Return (X, Y) of the center of cell containing provided text 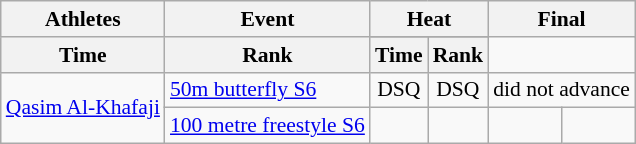
did not advance (562, 90)
Athletes (83, 19)
100 metre freestyle S6 (268, 126)
Qasim Al-Khafaji (83, 108)
50m butterfly S6 (268, 90)
Event (268, 19)
Heat (429, 19)
Final (562, 19)
